Output the (X, Y) coordinate of the center of the cell containing the given text.  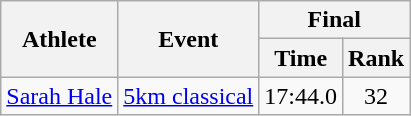
5km classical (188, 96)
Sarah Hale (60, 96)
Event (188, 39)
Time (301, 58)
Final (334, 20)
Athlete (60, 39)
32 (376, 96)
17:44.0 (301, 96)
Rank (376, 58)
